Output the (X, Y) coordinate of the center of the cell containing the given text.  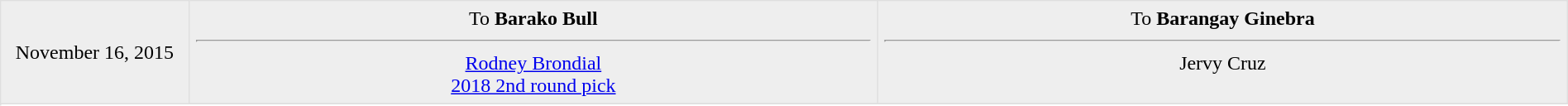
To Barako Bull Rodney Brondial2018 2nd round pick (533, 52)
To Barangay GinebraJervy Cruz (1223, 52)
November 16, 2015 (94, 52)
